Identify which cell holds the provided text, then report its (x, y) central coordinate. 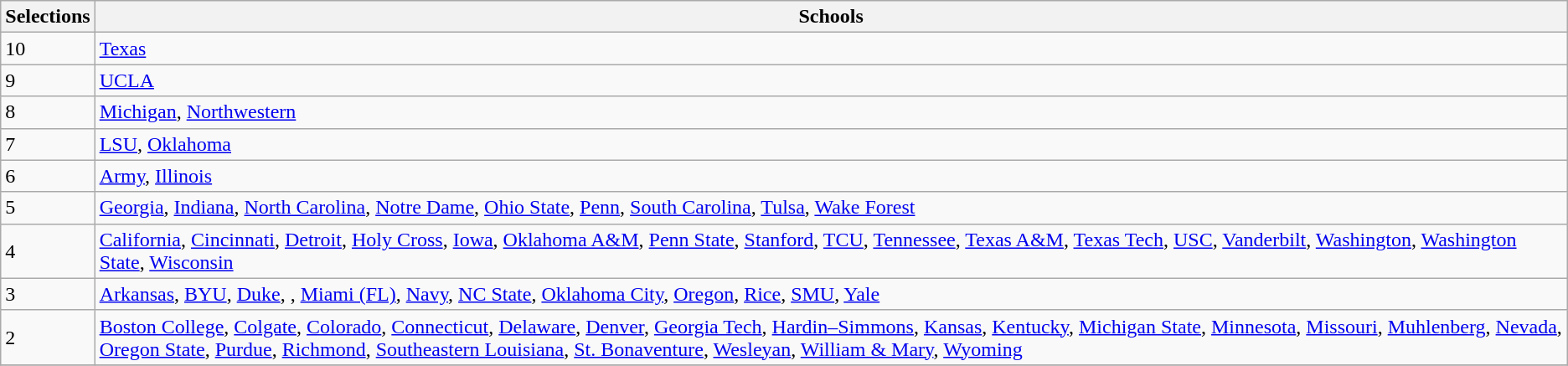
7 (48, 144)
8 (48, 112)
9 (48, 80)
10 (48, 49)
Texas (831, 49)
3 (48, 294)
Arkansas, BYU, Duke, , Miami (FL), Navy, NC State, Oklahoma City, Oregon, Rice, SMU, Yale (831, 294)
Selections (48, 17)
Georgia, Indiana, North Carolina, Notre Dame, Ohio State, Penn, South Carolina, Tulsa, Wake Forest (831, 208)
UCLA (831, 80)
5 (48, 208)
4 (48, 251)
6 (48, 176)
LSU, Oklahoma (831, 144)
Schools (831, 17)
2 (48, 337)
Army, Illinois (831, 176)
Michigan, Northwestern (831, 112)
